Determine the (x, y) coordinate at the center of the cell enclosing the given text.  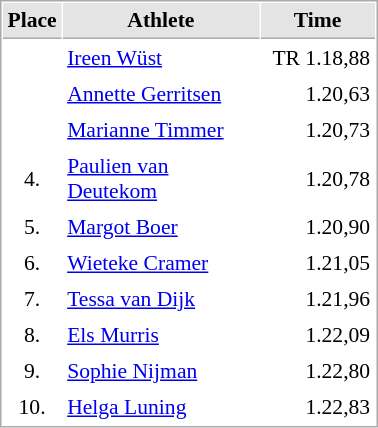
6. (32, 263)
5. (32, 227)
Margot Boer (161, 227)
Time (318, 21)
Els Murris (161, 335)
1.22,80 (318, 371)
9. (32, 371)
Helga Luning (161, 407)
1.22,09 (318, 335)
1.21,96 (318, 299)
1.22,83 (318, 407)
8. (32, 335)
Place (32, 21)
1.20,78 (318, 178)
1.20,73 (318, 129)
10. (32, 407)
Sophie Nijman (161, 371)
4. (32, 178)
1.21,05 (318, 263)
TR 1.18,88 (318, 57)
1.20,90 (318, 227)
Tessa van Dijk (161, 299)
7. (32, 299)
Marianne Timmer (161, 129)
1.20,63 (318, 93)
Ireen Wüst (161, 57)
Annette Gerritsen (161, 93)
Athlete (161, 21)
Wieteke Cramer (161, 263)
Paulien van Deutekom (161, 178)
